Scan for the cell matching the given text and deliver its (X, Y) coordinate at center. 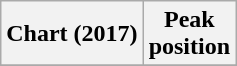
Peakposition (189, 34)
Chart (2017) (72, 34)
